Provide the (X, Y) coordinate of the cell's center where the given text is located.  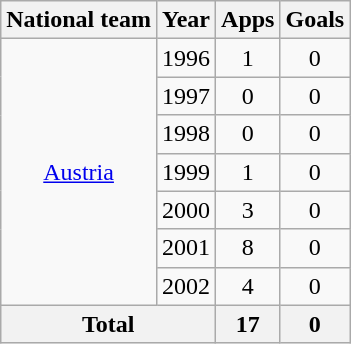
National team (79, 20)
Apps (248, 20)
Total (108, 324)
Austria (79, 172)
1999 (186, 172)
1996 (186, 58)
4 (248, 286)
Year (186, 20)
1998 (186, 134)
3 (248, 210)
2000 (186, 210)
2002 (186, 286)
2001 (186, 248)
17 (248, 324)
8 (248, 248)
1997 (186, 96)
Goals (315, 20)
